Locate the cell with the specified text and output its (x, y) center coordinate. 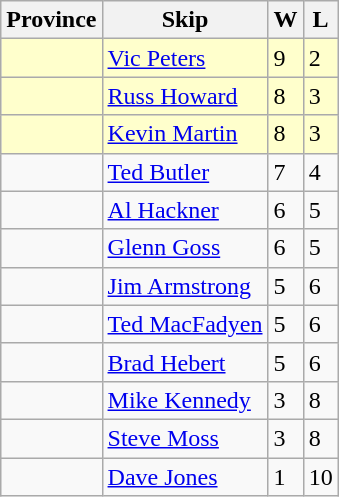
Province (52, 20)
Glenn Goss (185, 248)
Kevin Martin (185, 134)
Dave Jones (185, 477)
Brad Hebert (185, 362)
7 (286, 172)
1 (286, 477)
Skip (185, 20)
10 (320, 477)
L (320, 20)
W (286, 20)
Russ Howard (185, 96)
9 (286, 58)
Ted MacFadyen (185, 324)
Steve Moss (185, 438)
Ted Butler (185, 172)
Al Hackner (185, 210)
2 (320, 58)
Jim Armstrong (185, 286)
4 (320, 172)
Vic Peters (185, 58)
Mike Kennedy (185, 400)
